Locate the cell with the specified text and output its (x, y) center coordinate. 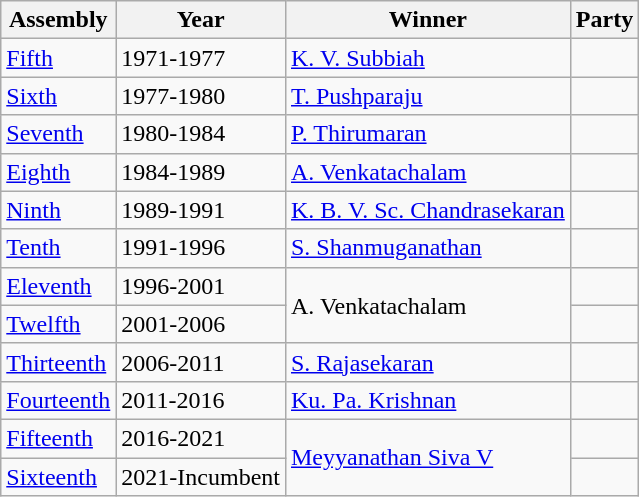
Assembly (58, 20)
T. Pushparaju (428, 96)
Seventh (58, 134)
1991-1996 (201, 248)
Thirteenth (58, 362)
Ku. Pa. Krishnan (428, 400)
2011-2016 (201, 400)
Fifth (58, 58)
1980-1984 (201, 134)
Eighth (58, 172)
Winner (428, 20)
Sixteenth (58, 477)
1989-1991 (201, 210)
S. Shanmuganathan (428, 248)
1971-1977 (201, 58)
1984-1989 (201, 172)
Tenth (58, 248)
Year (201, 20)
2006-2011 (201, 362)
Fourteenth (58, 400)
Party (604, 20)
2021-Incumbent (201, 477)
1996-2001 (201, 286)
2016-2021 (201, 438)
Fifteenth (58, 438)
Meyyanathan Siva V (428, 457)
Eleventh (58, 286)
K. B. V. Sc. Chandrasekaran (428, 210)
Twelfth (58, 324)
1977-1980 (201, 96)
S. Rajasekaran (428, 362)
P. Thirumaran (428, 134)
Ninth (58, 210)
2001-2006 (201, 324)
K. V. Subbiah (428, 58)
Sixth (58, 96)
